Pinpoint the cell where the given text exists, returning its (x, y) midpoint coordinate. 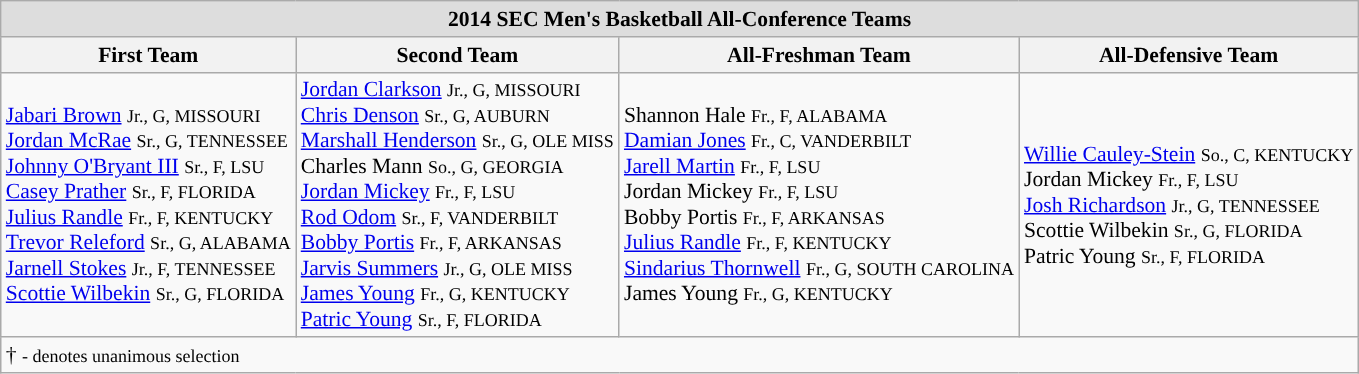
Second Team (458, 55)
† - denotes unanimous selection (680, 356)
All-Defensive Team (1188, 55)
First Team (148, 55)
All-Freshman Team (819, 55)
2014 SEC Men's Basketball All-Conference Teams (680, 19)
